Extract the [x, y] coordinate from the center of the cell holding the provided text.  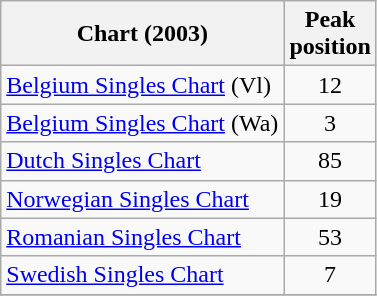
Romanian Singles Chart [142, 237]
85 [330, 161]
53 [330, 237]
Belgium Singles Chart (Vl) [142, 85]
19 [330, 199]
12 [330, 85]
Dutch Singles Chart [142, 161]
Belgium Singles Chart (Wa) [142, 123]
Peakposition [330, 34]
Chart (2003) [142, 34]
7 [330, 275]
3 [330, 123]
Swedish Singles Chart [142, 275]
Norwegian Singles Chart [142, 199]
